Identify which cell holds the provided text, then report its [x, y] central coordinate. 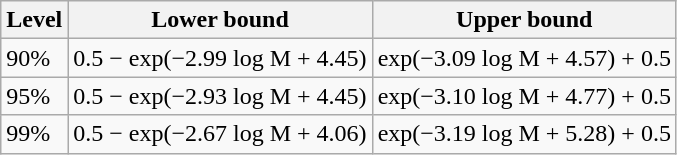
Level [34, 20]
Upper bound [524, 20]
0.5 − exp(−2.93 log M + 4.45) [220, 96]
Lower bound [220, 20]
exp(−3.09 log M + 4.57) + 0.5 [524, 58]
99% [34, 134]
90% [34, 58]
95% [34, 96]
exp(−3.10 log M + 4.77) + 0.5 [524, 96]
0.5 − exp(−2.99 log M + 4.45) [220, 58]
0.5 − exp(−2.67 log M + 4.06) [220, 134]
exp(−3.19 log M + 5.28) + 0.5 [524, 134]
